For the text-containing cell, return its midpoint in (X, Y) coordinate format. 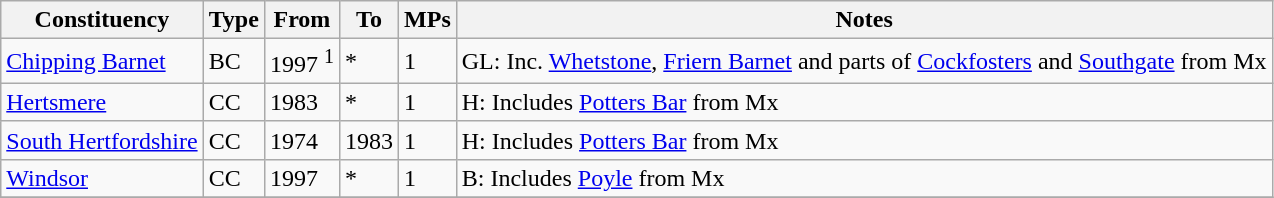
B: Includes Poyle from Mx (864, 178)
MPs (428, 20)
1997 (302, 178)
From (302, 20)
To (368, 20)
Constituency (102, 20)
BC (234, 62)
South Hertfordshire (102, 140)
Notes (864, 20)
Type (234, 20)
1974 (302, 140)
Hertsmere (102, 102)
Windsor (102, 178)
Chipping Barnet (102, 62)
1997 1 (302, 62)
GL: Inc. Whetstone, Friern Barnet and parts of Cockfosters and Southgate from Mx (864, 62)
